Scan for the cell matching the given text and deliver its [X, Y] coordinate at center. 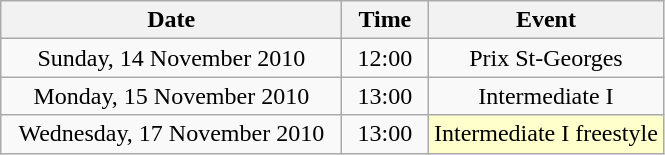
Time [385, 20]
Prix St-Georges [546, 58]
Sunday, 14 November 2010 [172, 58]
Intermediate I [546, 96]
Event [546, 20]
Monday, 15 November 2010 [172, 96]
12:00 [385, 58]
Wednesday, 17 November 2010 [172, 134]
Date [172, 20]
Intermediate I freestyle [546, 134]
